From the cell containing the given text, extract its center point as (X, Y) coordinate. 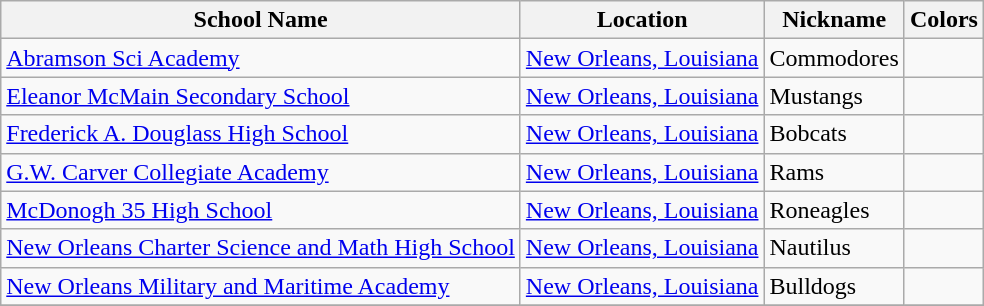
Rams (834, 172)
Colors (944, 20)
Location (642, 20)
New Orleans Charter Science and Math High School (261, 248)
Abramson Sci Academy (261, 58)
Mustangs (834, 96)
School Name (261, 20)
Roneagles (834, 210)
Eleanor McMain Secondary School (261, 96)
Frederick A. Douglass High School (261, 134)
McDonogh 35 High School (261, 210)
Nickname (834, 20)
Bulldogs (834, 286)
Bobcats (834, 134)
Nautilus (834, 248)
New Orleans Military and Maritime Academy (261, 286)
G.W. Carver Collegiate Academy (261, 172)
Commodores (834, 58)
